Output the (X, Y) coordinate of the center of the cell containing the given text.  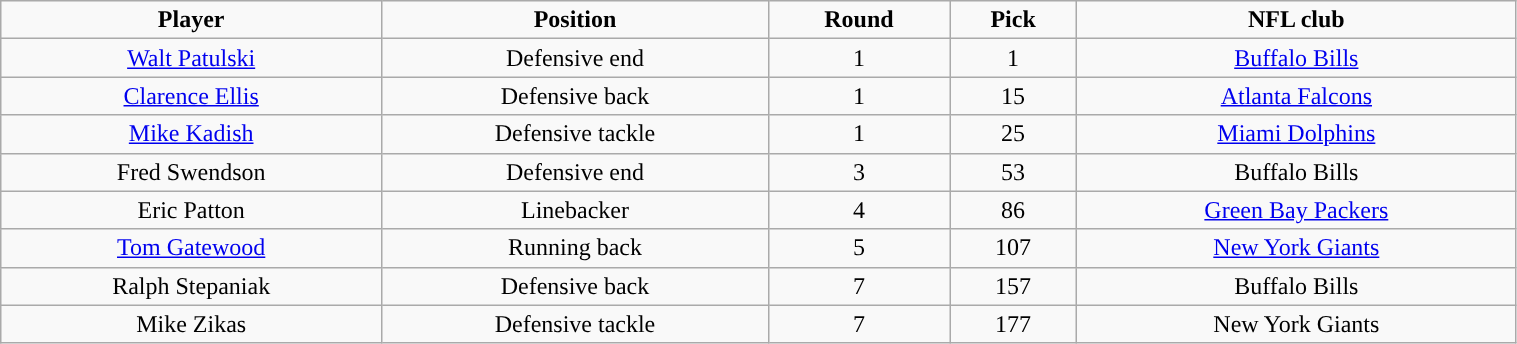
4 (858, 210)
Round (858, 20)
Tom Gatewood (192, 248)
Mike Kadish (192, 134)
Player (192, 20)
177 (1014, 324)
Mike Zikas (192, 324)
86 (1014, 210)
Fred Swendson (192, 172)
Position (576, 20)
Clarence Ellis (192, 96)
Ralph Stepaniak (192, 286)
5 (858, 248)
Green Bay Packers (1296, 210)
Linebacker (576, 210)
25 (1014, 134)
Miami Dolphins (1296, 134)
3 (858, 172)
53 (1014, 172)
157 (1014, 286)
Pick (1014, 20)
107 (1014, 248)
15 (1014, 96)
NFL club (1296, 20)
Atlanta Falcons (1296, 96)
Walt Patulski (192, 58)
Running back (576, 248)
Eric Patton (192, 210)
